Provide the [x, y] coordinate of the cell's center where the given text is located.  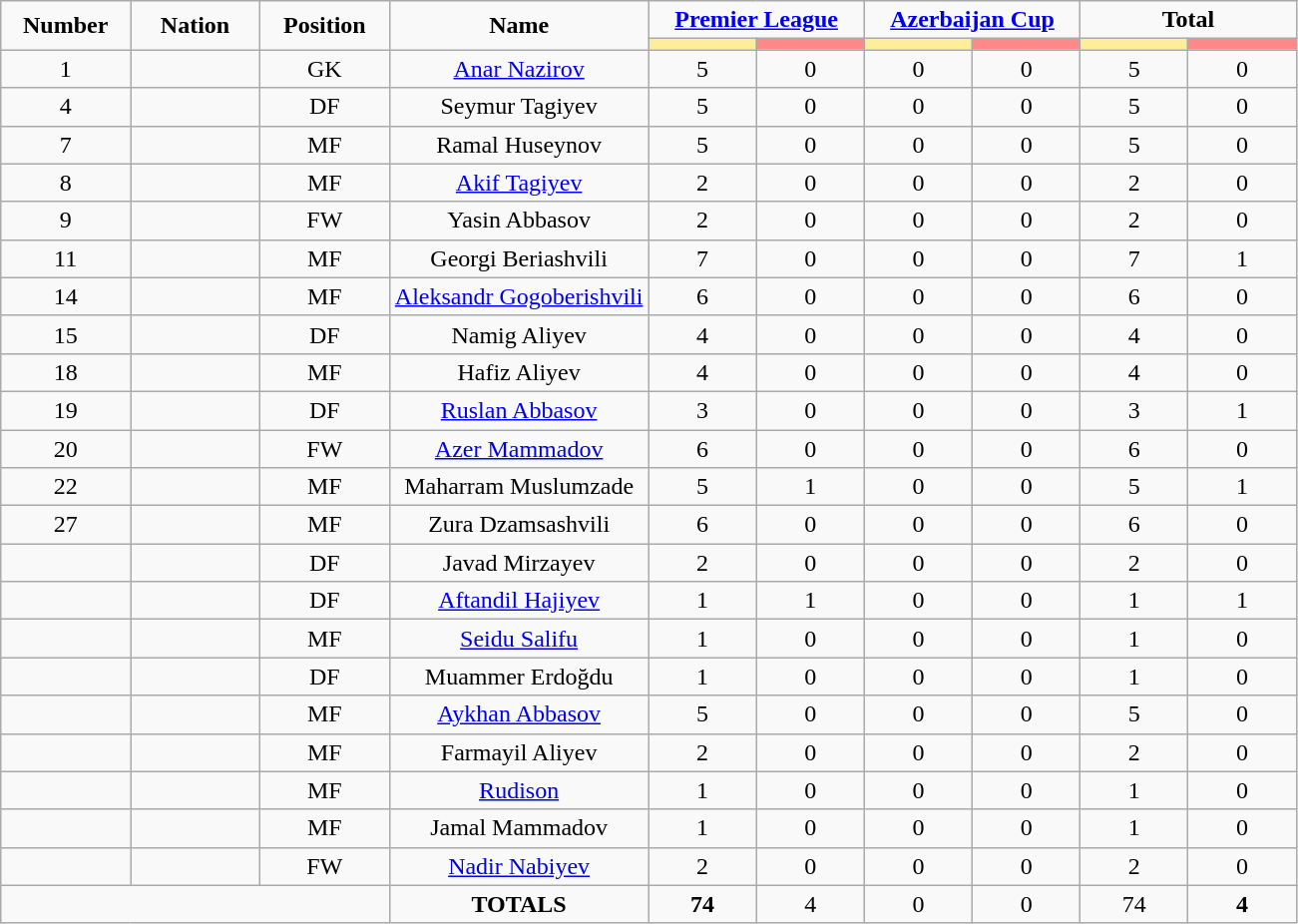
15 [66, 334]
14 [66, 296]
20 [66, 448]
Name [519, 26]
Ramal Huseynov [519, 145]
Zura Dzamsashvili [519, 525]
22 [66, 487]
Namig Aliyev [519, 334]
Position [324, 26]
11 [66, 258]
Seidu Salifu [519, 639]
Hafiz Aliyev [519, 372]
Seymur Tagiyev [519, 107]
18 [66, 372]
TOTALS [519, 904]
Jamal Mammadov [519, 828]
9 [66, 221]
8 [66, 183]
Maharram Muslumzade [519, 487]
Nation [196, 26]
Yasin Abbasov [519, 221]
Nadir Nabiyev [519, 866]
Aleksandr Gogoberishvili [519, 296]
27 [66, 525]
Total [1188, 20]
Rudison [519, 790]
Farmayil Aliyev [519, 752]
GK [324, 69]
Premier League [756, 20]
Aykhan Abbasov [519, 714]
Azerbaijan Cup [972, 20]
19 [66, 410]
Anar Nazirov [519, 69]
Aftandil Hajiyev [519, 601]
Number [66, 26]
Ruslan Abbasov [519, 410]
Muammer Erdoğdu [519, 677]
Akif Tagiyev [519, 183]
Azer Mammadov [519, 448]
Georgi Beriashvili [519, 258]
Javad Mirzayev [519, 563]
